Scan for the cell matching the given text and deliver its [x, y] coordinate at center. 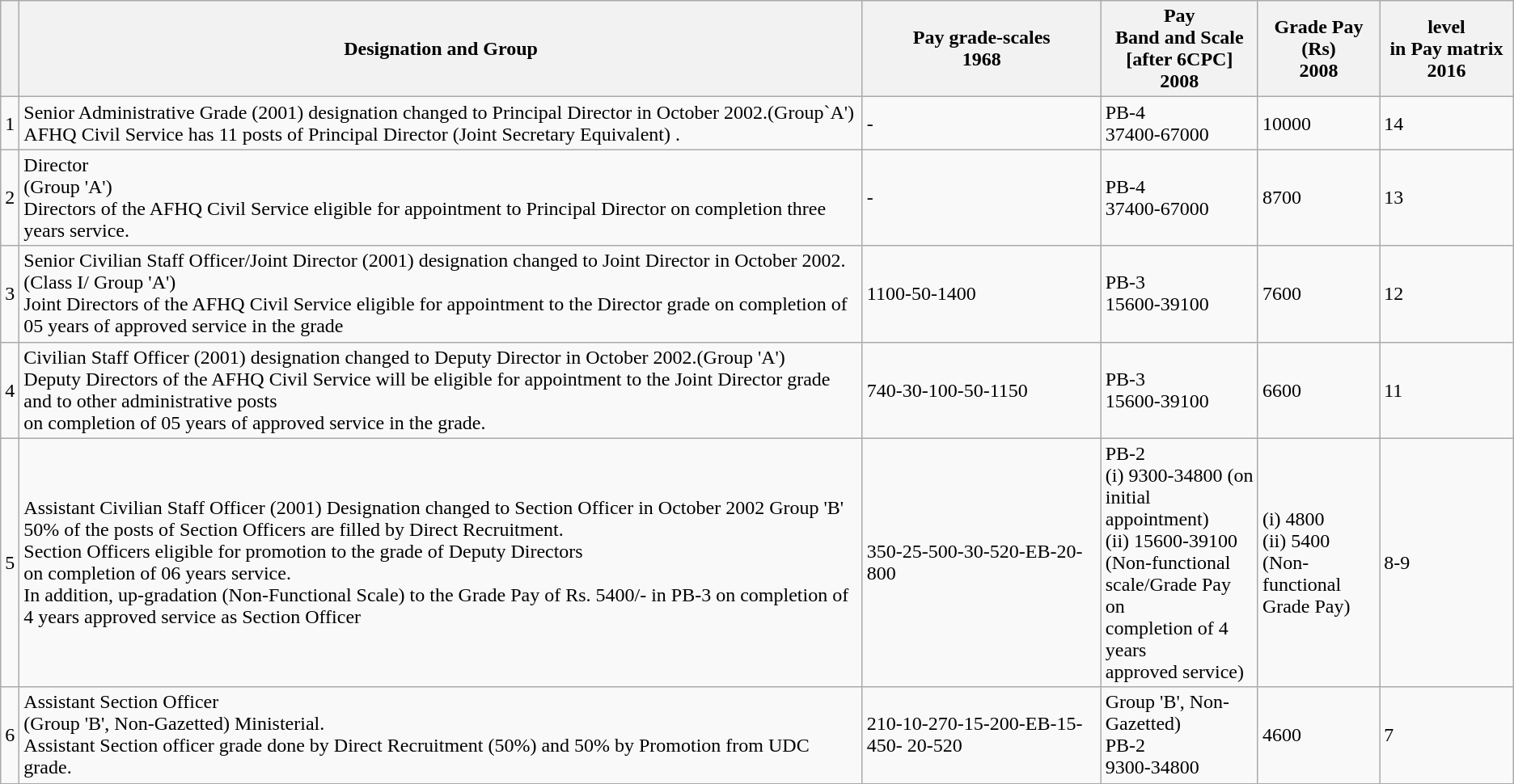
(i) 4800(ii) 5400(Non-functionalGrade Pay) [1318, 563]
Grade Pay (Rs)2008 [1318, 48]
12 [1447, 294]
7600 [1318, 294]
6600 [1318, 390]
8-9 [1447, 563]
210-10-270-15-200-EB-15-450- 20-520 [982, 736]
5 [10, 563]
11 [1447, 390]
Pay grade-scales1968 [982, 48]
10000 [1318, 123]
8700 [1318, 197]
6 [10, 736]
13 [1447, 197]
4600 [1318, 736]
1100-50-1400 [982, 294]
Designation and Group [441, 48]
PB-2(i) 9300-34800 (oninitial appointment)(ii) 15600-39100(Non-functionalscale/Grade Pay oncompletion of 4 yearsapproved service) [1179, 563]
4 [10, 390]
2 [10, 197]
3 [10, 294]
350-25-500-30-520-EB-20-800 [982, 563]
14 [1447, 123]
levelin Pay matrix 2016 [1447, 48]
7 [1447, 736]
Group 'B', Non-Gazetted)PB-29300-34800 [1179, 736]
Director(Group 'A')Directors of the AFHQ Civil Service eligible for appointment to Principal Director on completion three years service. [441, 197]
1 [10, 123]
PayBand and Scale[after 6CPC]2008 [1179, 48]
740-30-100-50-1150 [982, 390]
